Return (x, y) of the center of cell containing provided text 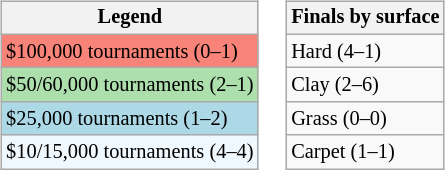
$25,000 tournaments (1–2) (130, 119)
Clay (2–6) (365, 85)
Grass (0–0) (365, 119)
$100,000 tournaments (0–1) (130, 51)
Hard (4–1) (365, 51)
$10/15,000 tournaments (4–4) (130, 152)
Legend (130, 18)
Carpet (1–1) (365, 152)
$50/60,000 tournaments (2–1) (130, 85)
Finals by surface (365, 18)
